For the text-containing cell, return its midpoint in [X, Y] coordinate format. 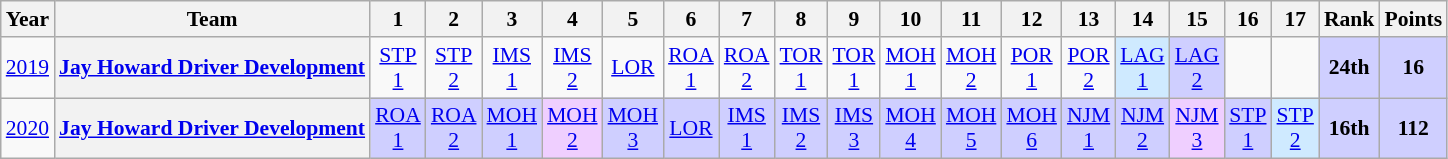
NJM3 [1197, 128]
Team [212, 19]
24th [1350, 68]
1 [398, 19]
POR1 [1032, 68]
POR2 [1088, 68]
4 [572, 19]
5 [634, 19]
17 [1296, 19]
3 [512, 19]
Year [28, 19]
MOH6 [1032, 128]
13 [1088, 19]
15 [1197, 19]
10 [910, 19]
IMS3 [854, 128]
MOH5 [972, 128]
MOH4 [910, 128]
6 [691, 19]
11 [972, 19]
9 [854, 19]
14 [1142, 19]
112 [1413, 128]
12 [1032, 19]
2 [454, 19]
NJM1 [1088, 128]
7 [747, 19]
Rank [1350, 19]
LAG1 [1142, 68]
MOH3 [634, 128]
16th [1350, 128]
NJM2 [1142, 128]
8 [802, 19]
2020 [28, 128]
LAG2 [1197, 68]
Points [1413, 19]
2019 [28, 68]
